Determine the [X, Y] coordinate at the center of the cell enclosing the given text.  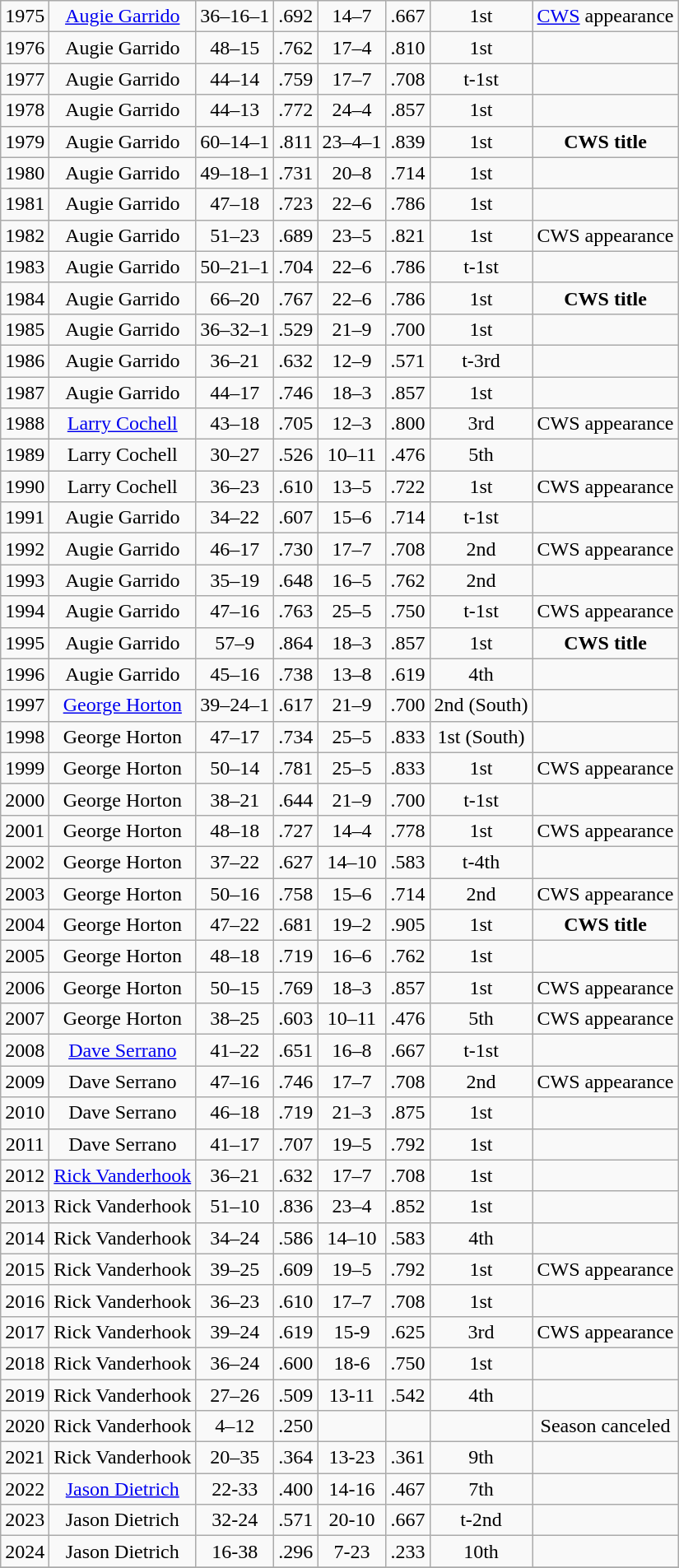
.681 [296, 925]
15-9 [352, 1332]
.296 [296, 1552]
7th [481, 1489]
23–5 [352, 235]
1982 [25, 235]
.723 [296, 204]
.707 [296, 1144]
.836 [296, 1207]
1983 [25, 267]
12–3 [352, 424]
1981 [25, 204]
.781 [296, 768]
.778 [408, 831]
.730 [296, 549]
50–16 [235, 893]
2010 [25, 1113]
48–15 [235, 48]
.692 [296, 16]
.763 [296, 612]
.609 [296, 1269]
.800 [408, 424]
.689 [296, 235]
.864 [296, 643]
.644 [296, 799]
50–21–1 [235, 267]
.586 [296, 1238]
2019 [25, 1395]
50–15 [235, 988]
23–4–1 [352, 142]
1993 [25, 580]
1992 [25, 549]
34–24 [235, 1238]
2017 [25, 1332]
1979 [25, 142]
13–5 [352, 486]
30–27 [235, 455]
1991 [25, 518]
20–8 [352, 173]
2000 [25, 799]
.852 [408, 1207]
1978 [25, 110]
1st (South) [481, 737]
14–4 [352, 831]
41–17 [235, 1144]
.767 [296, 298]
2013 [25, 1207]
Season canceled [606, 1426]
16-38 [235, 1552]
44–14 [235, 79]
.821 [408, 235]
43–18 [235, 424]
.772 [296, 110]
47–22 [235, 925]
12–9 [352, 361]
38–21 [235, 799]
1984 [25, 298]
1996 [25, 674]
45–16 [235, 674]
.905 [408, 925]
1977 [25, 79]
1988 [25, 424]
4–12 [235, 1426]
2004 [25, 925]
36–24 [235, 1363]
2005 [25, 956]
t-3rd [481, 361]
2012 [25, 1175]
2015 [25, 1269]
.875 [408, 1113]
7-23 [352, 1552]
2024 [25, 1552]
.617 [296, 705]
.839 [408, 142]
19–2 [352, 925]
2009 [25, 1082]
38–25 [235, 1019]
24–4 [352, 110]
1994 [25, 612]
66–20 [235, 298]
1987 [25, 393]
.648 [296, 580]
22-33 [235, 1489]
2021 [25, 1458]
2011 [25, 1144]
.233 [408, 1552]
46–18 [235, 1113]
.759 [296, 79]
18-6 [352, 1363]
.727 [296, 831]
1976 [25, 48]
2020 [25, 1426]
.607 [296, 518]
51–10 [235, 1207]
2001 [25, 831]
21–3 [352, 1113]
32-24 [235, 1520]
46–17 [235, 549]
.811 [296, 142]
.651 [296, 1050]
13–8 [352, 674]
23–4 [352, 1207]
60–14–1 [235, 142]
1997 [25, 705]
51–23 [235, 235]
.542 [408, 1395]
44–17 [235, 393]
17–4 [352, 48]
20-10 [352, 1520]
1980 [25, 173]
13-11 [352, 1395]
47–18 [235, 204]
2016 [25, 1300]
.704 [296, 267]
2018 [25, 1363]
35–19 [235, 580]
2008 [25, 1050]
37–22 [235, 862]
1985 [25, 329]
.529 [296, 329]
50–14 [235, 768]
2007 [25, 1019]
41–22 [235, 1050]
.467 [408, 1489]
.758 [296, 893]
34–22 [235, 518]
.364 [296, 1458]
1990 [25, 486]
27–26 [235, 1395]
.526 [296, 455]
.705 [296, 424]
20–35 [235, 1458]
10th [481, 1552]
1999 [25, 768]
1986 [25, 361]
14-16 [352, 1489]
.738 [296, 674]
.810 [408, 48]
49–18–1 [235, 173]
2002 [25, 862]
44–13 [235, 110]
.603 [296, 1019]
.627 [296, 862]
57–9 [235, 643]
.734 [296, 737]
36–32–1 [235, 329]
39–24 [235, 1332]
47–17 [235, 737]
16–8 [352, 1050]
2014 [25, 1238]
1989 [25, 455]
2022 [25, 1489]
.361 [408, 1458]
.400 [296, 1489]
39–24–1 [235, 705]
39–25 [235, 1269]
16–5 [352, 580]
2nd (South) [481, 705]
14–7 [352, 16]
.250 [296, 1426]
.600 [296, 1363]
.769 [296, 988]
.722 [408, 486]
1975 [25, 16]
36–16–1 [235, 16]
2023 [25, 1520]
1998 [25, 737]
16–6 [352, 956]
.625 [408, 1332]
2006 [25, 988]
t-2nd [481, 1520]
2003 [25, 893]
t-4th [481, 862]
1995 [25, 643]
9th [481, 1458]
.731 [296, 173]
.509 [296, 1395]
13-23 [352, 1458]
